Capture the cell that displays the provided text and extract its [x, y] central coordinate. 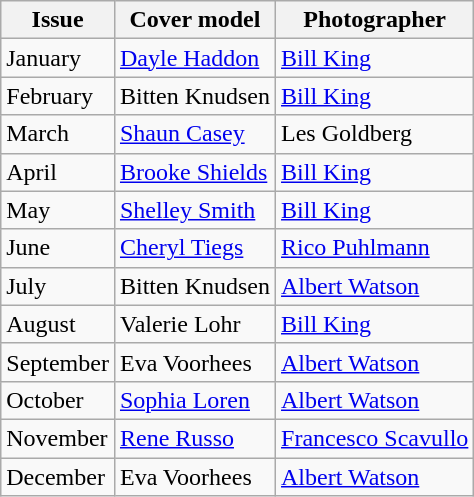
Shaun Casey [194, 134]
March [58, 134]
Photographer [375, 20]
Rico Puhlmann [375, 248]
Sophia Loren [194, 400]
May [58, 210]
April [58, 172]
Dayle Haddon [194, 58]
Valerie Lohr [194, 324]
Rene Russo [194, 438]
Brooke Shields [194, 172]
September [58, 362]
Les Goldberg [375, 134]
July [58, 286]
January [58, 58]
November [58, 438]
Cheryl Tiegs [194, 248]
Francesco Scavullo [375, 438]
Issue [58, 20]
December [58, 477]
February [58, 96]
Cover model [194, 20]
Shelley Smith [194, 210]
August [58, 324]
June [58, 248]
October [58, 400]
